Locate the cell with the specified text and output its [X, Y] center coordinate. 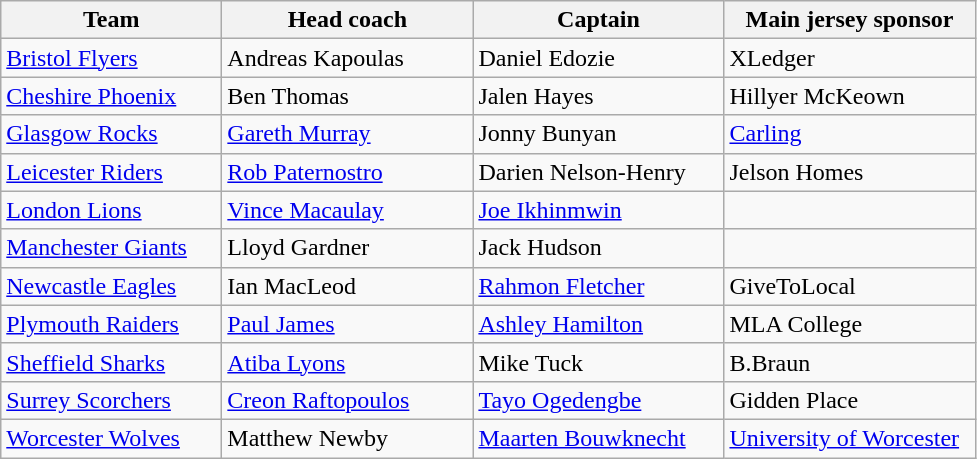
Jalen Hayes [598, 96]
XLedger [850, 58]
Main jersey sponsor [850, 20]
Atiba Lyons [348, 362]
Bristol Flyers [112, 58]
Sheffield Sharks [112, 362]
Andreas Kapoulas [348, 58]
Newcastle Eagles [112, 286]
MLA College [850, 324]
Team [112, 20]
Maarten Bouwknecht [598, 438]
Mike Tuck [598, 362]
Matthew Newby [348, 438]
Hillyer McKeown [850, 96]
Plymouth Raiders [112, 324]
Creon Raftopoulos [348, 400]
Jonny Bunyan [598, 134]
London Lions [112, 210]
Cheshire Phoenix [112, 96]
Ben Thomas [348, 96]
GiveToLocal [850, 286]
B.Braun [850, 362]
Manchester Giants [112, 248]
Lloyd Gardner [348, 248]
Paul James [348, 324]
Captain [598, 20]
Glasgow Rocks [112, 134]
Jelson Homes [850, 172]
Leicester Riders [112, 172]
Gareth Murray [348, 134]
Ashley Hamilton [598, 324]
Vince Macaulay [348, 210]
Worcester Wolves [112, 438]
Gidden Place [850, 400]
Darien Nelson-Henry [598, 172]
Carling [850, 134]
Surrey Scorchers [112, 400]
Head coach [348, 20]
Tayo Ogedengbe [598, 400]
Rahmon Fletcher [598, 286]
Daniel Edozie [598, 58]
University of Worcester [850, 438]
Joe Ikhinmwin [598, 210]
Jack Hudson [598, 248]
Rob Paternostro [348, 172]
Ian MacLeod [348, 286]
